Output the [x, y] coordinate of the center of the cell containing the given text.  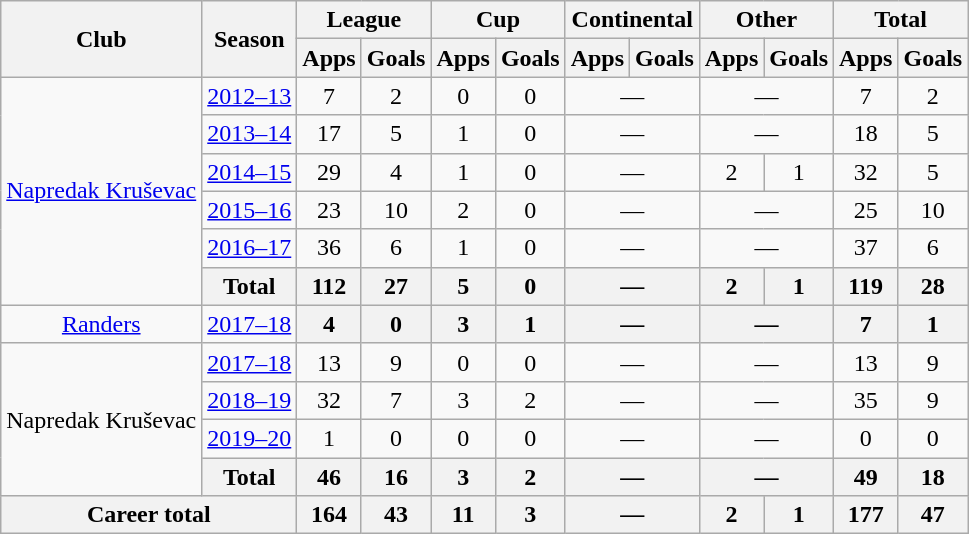
2016–17 [250, 248]
Career total [149, 515]
47 [933, 515]
2013–14 [250, 134]
23 [329, 210]
27 [396, 286]
2012–13 [250, 96]
17 [329, 134]
43 [396, 515]
Randers [102, 324]
League [364, 20]
2015–16 [250, 210]
112 [329, 286]
49 [866, 477]
29 [329, 172]
119 [866, 286]
16 [396, 477]
Other [766, 20]
177 [866, 515]
28 [933, 286]
37 [866, 248]
25 [866, 210]
11 [463, 515]
2014–15 [250, 172]
46 [329, 477]
2019–20 [250, 438]
36 [329, 248]
Season [250, 39]
35 [866, 400]
2018–19 [250, 400]
Club [102, 39]
164 [329, 515]
Cup [498, 20]
Continental [632, 20]
